Detect which cell encompasses the target text, then output its [x, y] center coordinate. 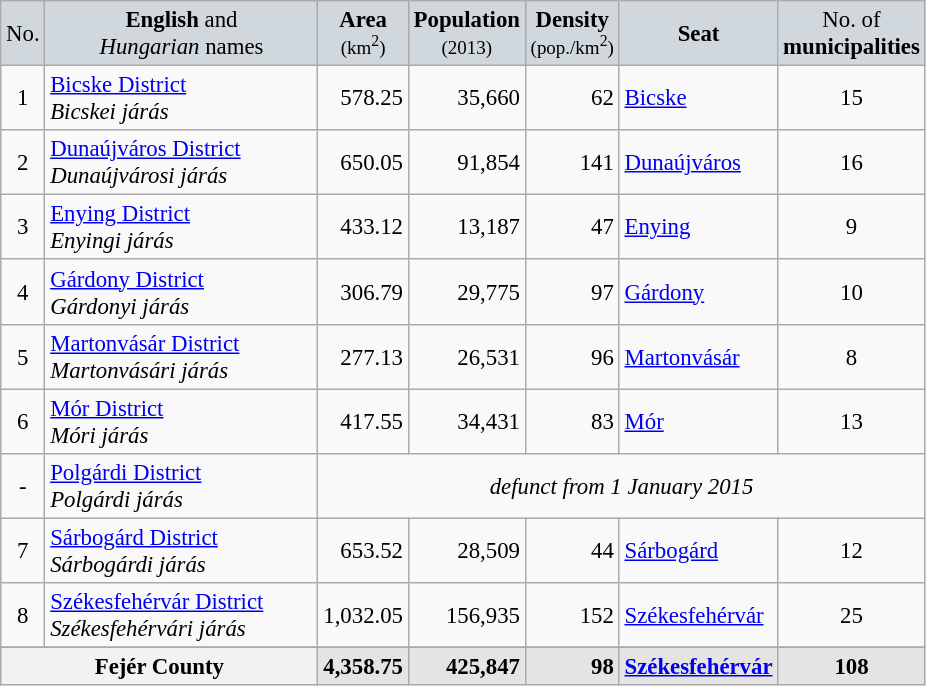
35,660 [466, 98]
Dunaújváros [698, 162]
Martonvásár [698, 356]
28,509 [466, 550]
16 [852, 162]
Enying [698, 228]
Székesfehérvár District Székesfehérvári járás [182, 616]
English andHungarian names [182, 34]
98 [572, 666]
25 [852, 616]
97 [572, 292]
10 [852, 292]
650.05 [363, 162]
1 [23, 98]
15 [852, 98]
2 [23, 162]
96 [572, 356]
108 [852, 666]
Enying District Enyingi járás [182, 228]
Seat [698, 34]
Sárbogárd District Sárbogárdi járás [182, 550]
Dunaújváros District Dunaújvárosi járás [182, 162]
4 [23, 292]
Sárbogárd [698, 550]
1,032.05 [363, 616]
No. [23, 34]
- [23, 486]
defunct from 1 January 2015 [622, 486]
No. ofmunicipalities [852, 34]
47 [572, 228]
156,935 [466, 616]
83 [572, 422]
34,431 [466, 422]
277.13 [363, 356]
4,358.75 [363, 666]
Density (pop./km2) [572, 34]
13,187 [466, 228]
26,531 [466, 356]
12 [852, 550]
Population (2013) [466, 34]
578.25 [363, 98]
7 [23, 550]
3 [23, 228]
152 [572, 616]
Mór [698, 422]
653.52 [363, 550]
Bicske District Bicskei járás [182, 98]
Fejér County [160, 666]
Polgárdi District Polgárdi járás [182, 486]
425,847 [466, 666]
6 [23, 422]
Mór District Móri járás [182, 422]
141 [572, 162]
Gárdony [698, 292]
62 [572, 98]
91,854 [466, 162]
417.55 [363, 422]
306.79 [363, 292]
13 [852, 422]
Bicske [698, 98]
9 [852, 228]
44 [572, 550]
Gárdony District Gárdonyi járás [182, 292]
433.12 [363, 228]
5 [23, 356]
29,775 [466, 292]
Area (km2) [363, 34]
Martonvásár District Martonvásári járás [182, 356]
